Output the [X, Y] coordinate of the center of the cell containing the given text.  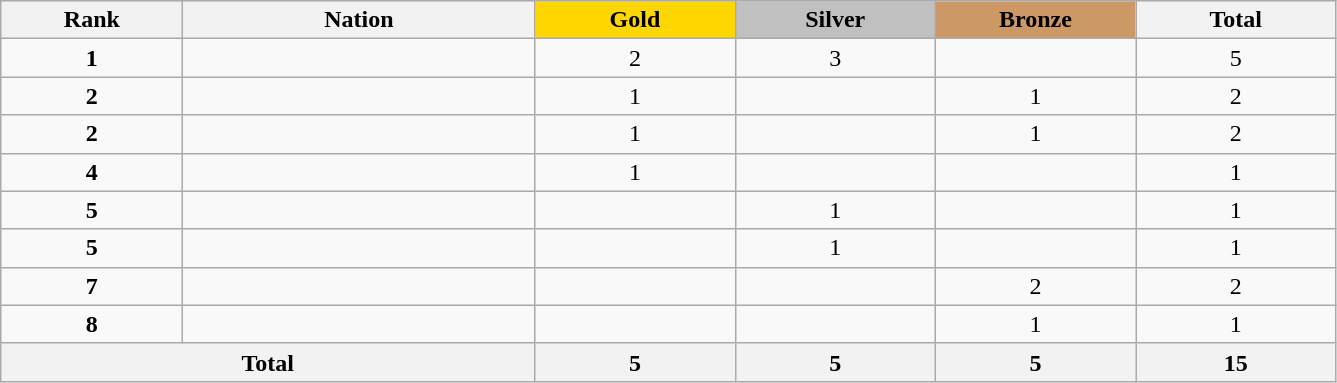
8 [92, 324]
7 [92, 286]
Gold [635, 20]
3 [835, 58]
Nation [359, 20]
Bronze [1035, 20]
15 [1236, 362]
Rank [92, 20]
Silver [835, 20]
4 [92, 172]
